Find where the given text appears and provide that cell's center as [x, y] coordinate. 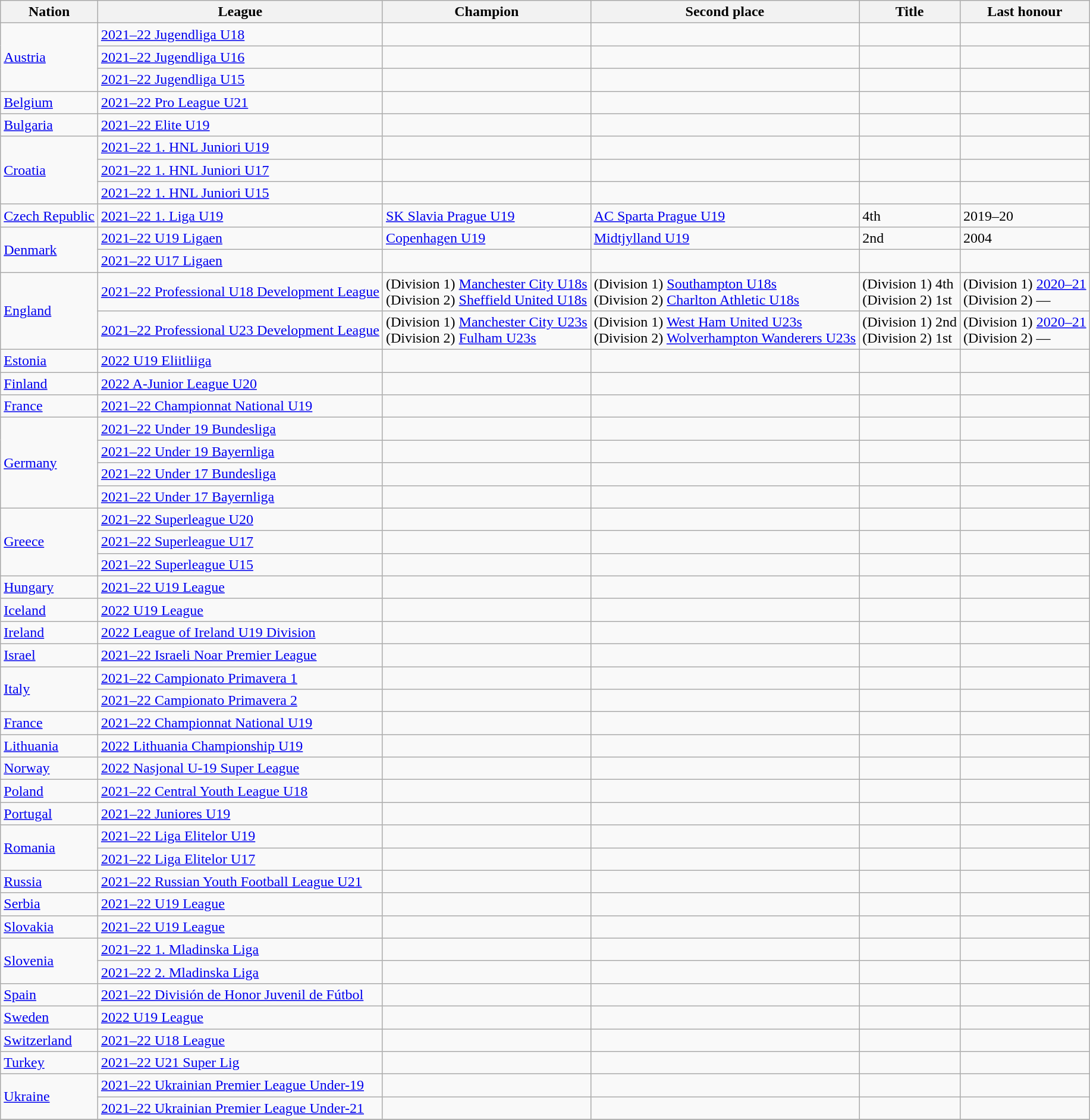
2021–22 U21 Super Lig [240, 1063]
2021–22 Jugendliga U15 [240, 80]
2021–22 Campionato Primavera 2 [240, 701]
Nation [49, 12]
2004 [1025, 238]
2021–22 Juniores U19 [240, 814]
Serbia [49, 904]
(Division 1) 4th(Division 2) 1st [910, 291]
2021–22 Jugendliga U16 [240, 57]
2021–22 U18 League [240, 1040]
2021–22 Under 17 Bundesliga [240, 474]
2019–20 [1025, 215]
2021–22 1. HNL Juniori U17 [240, 170]
Sweden [49, 1017]
Czech Republic [49, 215]
Last honour [1025, 12]
SK Slavia Prague U19 [486, 215]
2021–22 Russian Youth Football League U21 [240, 881]
(Division 1) Manchester City U23s(Division 2) Fulham U23s [486, 331]
2021–22 Under 17 Bayernliga [240, 497]
Italy [49, 689]
Copenhagen U19 [486, 238]
England [49, 311]
Slovenia [49, 961]
Greece [49, 542]
2021–22 Superleague U17 [240, 542]
2021–22 Liga Elitelor U17 [240, 859]
Denmark [49, 249]
2021–22 1. Liga U19 [240, 215]
Champion [486, 12]
2021–22 Under 19 Bundesliga [240, 429]
2021–22 Ukrainian Premier League Under-21 [240, 1108]
(Division 1) West Ham United U23s(Division 2) Wolverhampton Wanderers U23s [725, 331]
2021–22 Central Youth League U18 [240, 791]
Finland [49, 384]
Russia [49, 881]
AC Sparta Prague U19 [725, 215]
Croatia [49, 170]
Spain [49, 994]
Belgium [49, 102]
Ukraine [49, 1097]
Austria [49, 57]
Germany [49, 463]
2021–22 Ukrainian Premier League Under-19 [240, 1086]
Midtjylland U19 [725, 238]
2021–22 Elite U19 [240, 125]
2021–22 1. HNL Juniori U19 [240, 148]
Lithuania [49, 746]
2021–22 1. Mladinska Liga [240, 949]
League [240, 12]
2021–22 2. Mladinska Liga [240, 972]
2021–22 Liga Elitelor U19 [240, 836]
Second place [725, 12]
(Division 1) 2nd(Division 2) 1st [910, 331]
Switzerland [49, 1040]
(Division 1) Manchester City U18s(Division 2) Sheffield United U18s [486, 291]
(Division 1) Southampton U18s(Division 2) Charlton Athletic U18s [725, 291]
Romania [49, 848]
Estonia [49, 361]
2021–22 Jugendliga U18 [240, 34]
Portugal [49, 814]
2021–22 U17 Ligaen [240, 261]
2021–22 Under 19 Bayernliga [240, 451]
2021–22 Campionato Primavera 1 [240, 677]
Ireland [49, 632]
2021–22 U19 Ligaen [240, 238]
2022 Nasjonal U-19 Super League [240, 768]
2021–22 División de Honor Juvenil de Fútbol [240, 994]
2021–22 Superleague U15 [240, 564]
Hungary [49, 587]
Poland [49, 791]
2nd [910, 238]
2022 A-Junior League U20 [240, 384]
2022 League of Ireland U19 Division [240, 632]
2021–22 Israeli Noar Premier League [240, 655]
4th [910, 215]
Norway [49, 768]
Turkey [49, 1063]
Slovakia [49, 927]
Bulgaria [49, 125]
Title [910, 12]
2021–22 Professional U23 Development League [240, 331]
2022 U19 Eliitliiga [240, 361]
2021–22 Pro League U21 [240, 102]
2021–22 Professional U18 Development League [240, 291]
Israel [49, 655]
2021–22 Superleague U20 [240, 519]
Iceland [49, 610]
2021–22 1. HNL Juniori U15 [240, 193]
2022 Lithuania Championship U19 [240, 746]
